Locate the cell with the specified text and output its [X, Y] center coordinate. 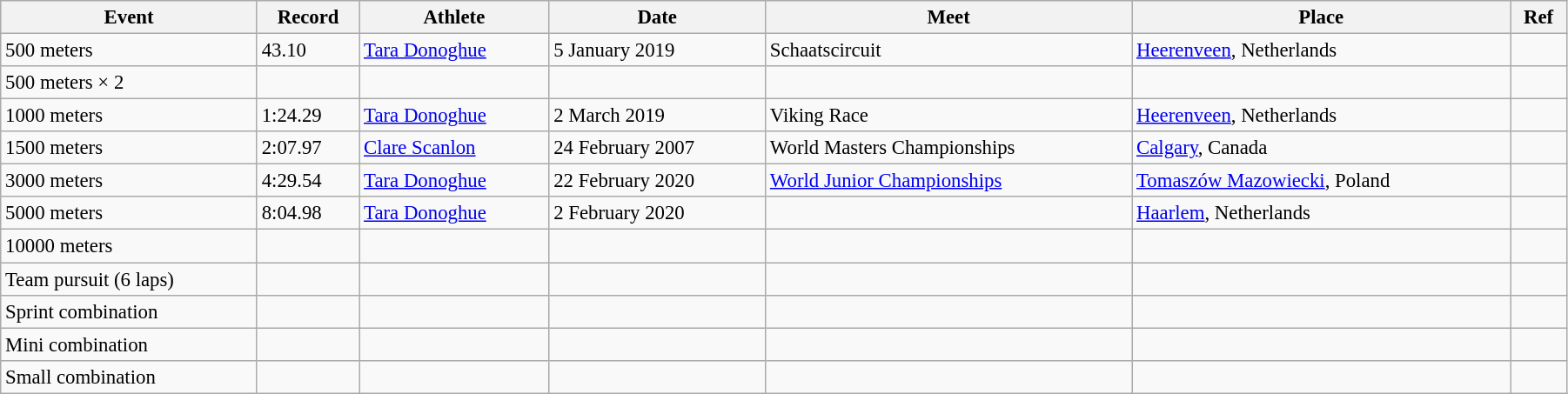
1500 meters [129, 148]
Ref [1538, 17]
8:04.98 [308, 213]
10000 meters [129, 246]
Tomaszów Mazowiecki, Poland [1321, 181]
Mini combination [129, 344]
Place [1321, 17]
Meet [948, 17]
Viking Race [948, 116]
World Junior Championships [948, 181]
Event [129, 17]
2 March 2019 [658, 116]
Small combination [129, 377]
24 February 2007 [658, 148]
World Masters Championships [948, 148]
3000 meters [129, 181]
43.10 [308, 50]
4:29.54 [308, 181]
Schaatscircuit [948, 50]
Sprint combination [129, 311]
1:24.29 [308, 116]
Record [308, 17]
500 meters [129, 50]
5000 meters [129, 213]
Clare Scanlon [454, 148]
Team pursuit (6 laps) [129, 279]
5 January 2019 [658, 50]
22 February 2020 [658, 181]
1000 meters [129, 116]
Haarlem, Netherlands [1321, 213]
Athlete [454, 17]
Date [658, 17]
500 meters × 2 [129, 83]
2 February 2020 [658, 213]
Calgary, Canada [1321, 148]
2:07.97 [308, 148]
